Scan for the cell matching the given text and deliver its [X, Y] coordinate at center. 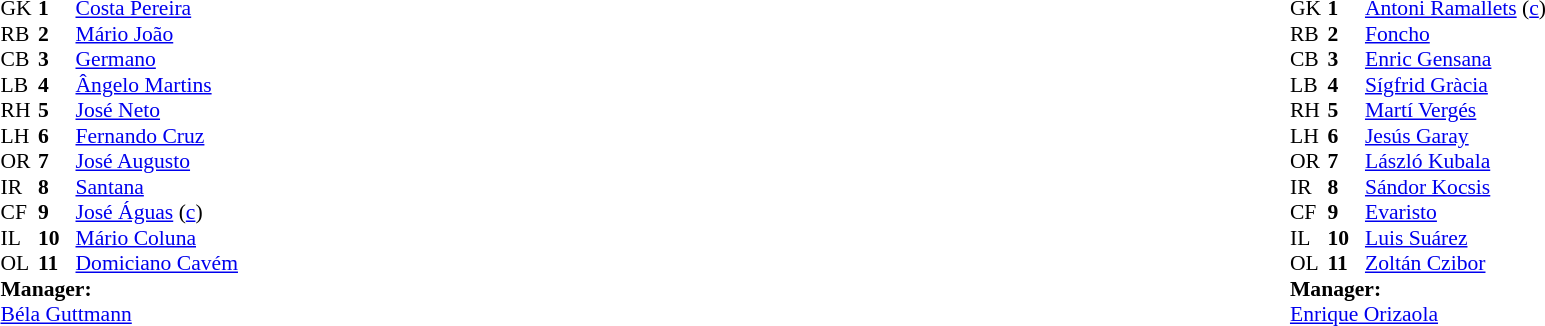
Mário João [157, 34]
Santana [157, 187]
Mário Coluna [157, 238]
Domiciano Cavém [157, 263]
Manager: [118, 289]
José Neto [157, 111]
Ângelo Martins [157, 85]
José Águas (c) [157, 213]
Germano [157, 59]
Fernando Cruz [157, 136]
José Augusto [157, 161]
